Search for the cell housing the specified text and yield its (X, Y) center coordinate. 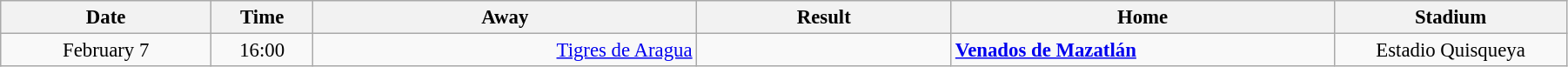
Time (263, 17)
Stadium (1451, 17)
Date (106, 17)
February 7 (106, 50)
Away (505, 17)
Home (1143, 17)
16:00 (263, 50)
Result (824, 17)
Tigres de Aragua (505, 50)
Venados de Mazatlán (1143, 50)
Estadio Quisqueya (1451, 50)
